Find where the given text appears and provide that cell's center as [x, y] coordinate. 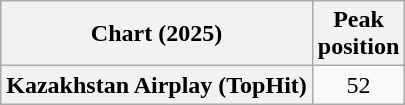
Chart (2025) [157, 34]
Kazakhstan Airplay (TopHit) [157, 85]
52 [358, 85]
Peakposition [358, 34]
